Identify which cell holds the provided text, then report its [X, Y] central coordinate. 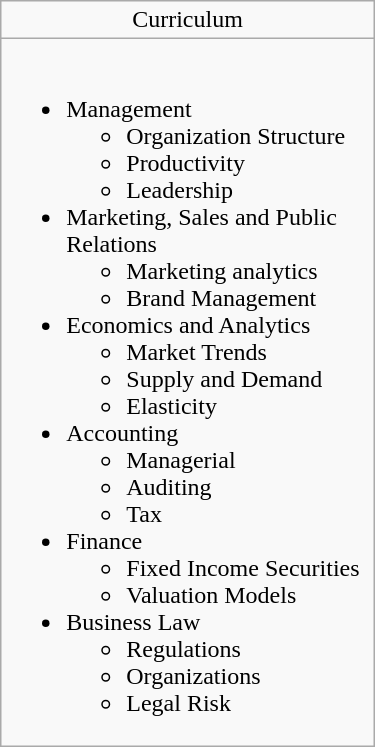
Curriculum [188, 20]
